Return [x, y] of the center of cell containing provided text 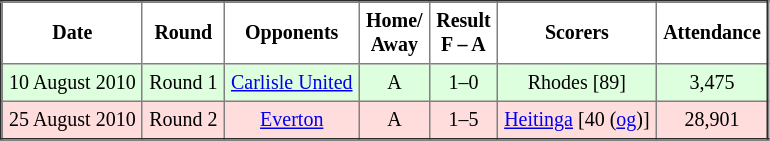
ResultF – A [463, 33]
Opponents [292, 33]
28,901 [712, 120]
Rhodes [89] [576, 83]
Attendance [712, 33]
1–5 [463, 120]
Date [72, 33]
Round 2 [183, 120]
Round [183, 33]
1–0 [463, 83]
Carlisle United [292, 83]
25 August 2010 [72, 120]
3,475 [712, 83]
10 August 2010 [72, 83]
Home/Away [394, 33]
Heitinga [40 (og)] [576, 120]
Everton [292, 120]
Round 1 [183, 83]
Scorers [576, 33]
